Return (x, y) of the center of cell containing provided text 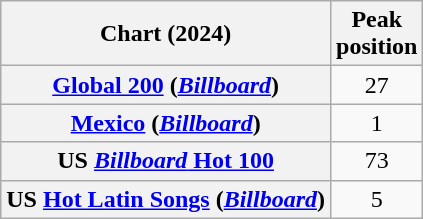
US Billboard Hot 100 (166, 161)
Mexico (Billboard) (166, 123)
US Hot Latin Songs (Billboard) (166, 199)
73 (377, 161)
27 (377, 85)
Chart (2024) (166, 34)
Global 200 (Billboard) (166, 85)
5 (377, 199)
1 (377, 123)
Peakposition (377, 34)
